Provide the (X, Y) coordinate of the cell's center where the given text is located.  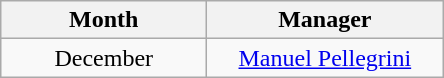
Month (104, 20)
December (104, 58)
Manuel Pellegrini (325, 58)
Manager (325, 20)
